Locate the cell with the specified text and output its (x, y) center coordinate. 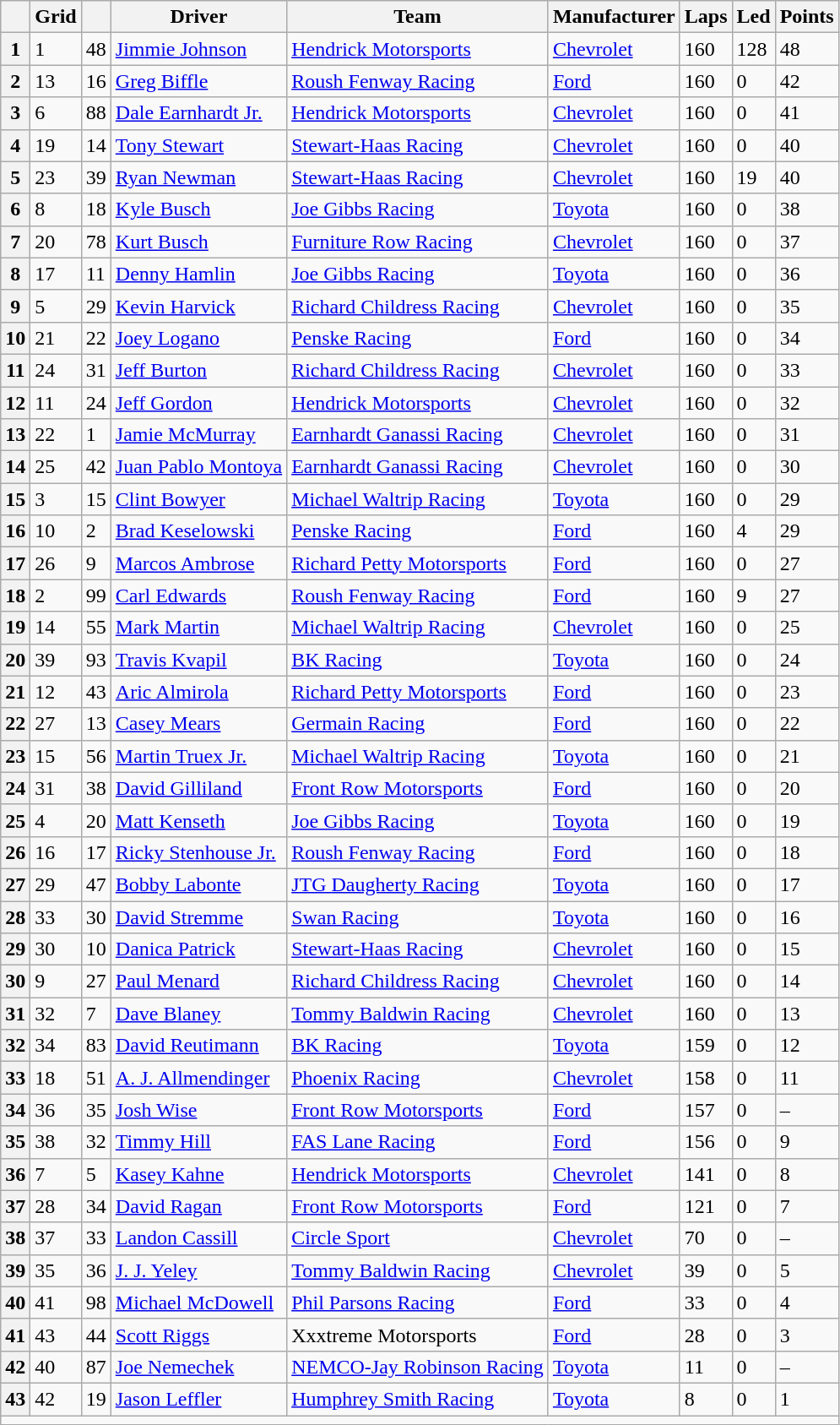
Driver (198, 17)
Carl Edwards (198, 596)
Brad Keselowski (198, 531)
Jason Leffler (198, 1399)
Martin Truex Jr. (198, 756)
Timmy Hill (198, 1142)
70 (706, 1238)
Bobby Labonte (198, 884)
David Reutimann (198, 1046)
David Stremme (198, 916)
158 (706, 1078)
Led (753, 17)
44 (96, 1335)
98 (96, 1303)
Kasey Kahne (198, 1174)
David Gilliland (198, 788)
Manufacturer (614, 17)
157 (706, 1110)
Swan Racing (418, 916)
Danica Patrick (198, 949)
Denny Hamlin (198, 274)
78 (96, 242)
141 (706, 1174)
Tony Stewart (198, 145)
Ryan Newman (198, 177)
55 (96, 628)
Phoenix Racing (418, 1078)
Clint Bowyer (198, 499)
Mark Martin (198, 628)
Ricky Stenhouse Jr. (198, 852)
Michael McDowell (198, 1303)
Dave Blaney (198, 1014)
99 (96, 596)
47 (96, 884)
56 (96, 756)
Travis Kvapil (198, 660)
Marcos Ambrose (198, 563)
128 (753, 49)
Greg Biffle (198, 81)
Kurt Busch (198, 242)
93 (96, 660)
Jeff Burton (198, 370)
87 (96, 1367)
Josh Wise (198, 1110)
83 (96, 1046)
156 (706, 1142)
Laps (706, 17)
Grid (56, 17)
Kevin Harvick (198, 306)
Scott Riggs (198, 1335)
David Ragan (198, 1206)
NEMCO-Jay Robinson Racing (418, 1367)
Joey Logano (198, 338)
Juan Pablo Montoya (198, 467)
51 (96, 1078)
Matt Kenseth (198, 820)
Aric Almirola (198, 692)
Paul Menard (198, 982)
Circle Sport (418, 1238)
FAS Lane Racing (418, 1142)
J. J. Yeley (198, 1270)
Phil Parsons Racing (418, 1303)
Humphrey Smith Racing (418, 1399)
Dale Earnhardt Jr. (198, 113)
Points (807, 17)
Team (418, 17)
A. J. Allmendinger (198, 1078)
Germain Racing (418, 724)
Kyle Busch (198, 209)
Landon Cassill (198, 1238)
Furniture Row Racing (418, 242)
Xxxtreme Motorsports (418, 1335)
JTG Daugherty Racing (418, 884)
Jamie McMurray (198, 435)
121 (706, 1206)
Casey Mears (198, 724)
Jimmie Johnson (198, 49)
159 (706, 1046)
Jeff Gordon (198, 403)
88 (96, 113)
Joe Nemechek (198, 1367)
